Detect which cell encompasses the target text, then output its (X, Y) center coordinate. 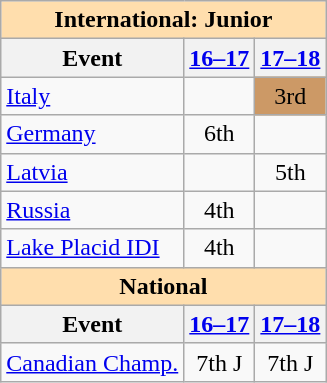
Canadian Champ. (92, 362)
Germany (92, 134)
5th (290, 172)
National (164, 286)
Lake Placid IDI (92, 248)
International: Junior (164, 20)
3rd (290, 96)
6th (220, 134)
Latvia (92, 172)
Russia (92, 210)
Italy (92, 96)
